For the text-containing cell, return its midpoint in (x, y) coordinate format. 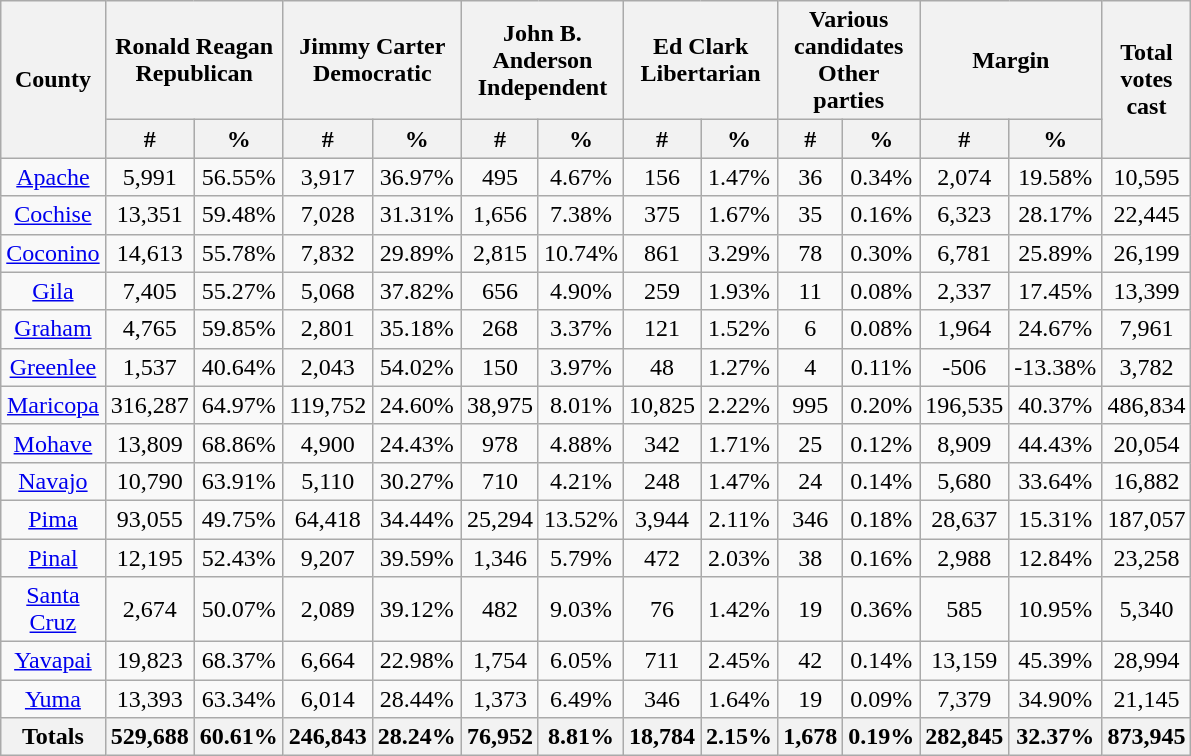
2,988 (964, 557)
40.64% (238, 367)
121 (662, 329)
156 (662, 177)
1.71% (740, 443)
64,418 (328, 519)
23,258 (1146, 557)
55.78% (238, 253)
2.22% (740, 405)
50.07% (238, 610)
248 (662, 481)
1,964 (964, 329)
24 (810, 481)
2.45% (740, 661)
Mohave (53, 443)
Graham (53, 329)
6 (810, 329)
1,678 (810, 737)
Gila (53, 291)
10,790 (150, 481)
31.31% (416, 215)
Margin (1011, 60)
1,346 (500, 557)
24.60% (416, 405)
119,752 (328, 405)
6,781 (964, 253)
42 (810, 661)
6,323 (964, 215)
40.37% (1056, 405)
54.02% (416, 367)
19,823 (150, 661)
49.75% (238, 519)
Pima (53, 519)
Apache (53, 177)
36 (810, 177)
5,340 (1146, 610)
7,832 (328, 253)
0.11% (882, 367)
529,688 (150, 737)
45.39% (1056, 661)
0.12% (882, 443)
7,405 (150, 291)
28.24% (416, 737)
-13.38% (1056, 367)
Ronald ReaganRepublican (194, 60)
259 (662, 291)
24.67% (1056, 329)
Total votes cast (1146, 80)
Yuma (53, 699)
63.91% (238, 481)
13,159 (964, 661)
John B. AndersonIndependent (542, 60)
656 (500, 291)
150 (500, 367)
5,068 (328, 291)
861 (662, 253)
Coconino (53, 253)
35.18% (416, 329)
4,900 (328, 443)
68.86% (238, 443)
1.52% (740, 329)
3.29% (740, 253)
2,043 (328, 367)
6,014 (328, 699)
28,994 (1146, 661)
Maricopa (53, 405)
8.81% (580, 737)
4.90% (580, 291)
38,975 (500, 405)
76,952 (500, 737)
44.43% (1056, 443)
21,145 (1146, 699)
482 (500, 610)
39.59% (416, 557)
Pinal (53, 557)
0.09% (882, 699)
5,991 (150, 177)
196,535 (964, 405)
64.97% (238, 405)
39.12% (416, 610)
0.30% (882, 253)
22,445 (1146, 215)
22.98% (416, 661)
28.44% (416, 699)
2,801 (328, 329)
2,815 (500, 253)
4 (810, 367)
56.55% (238, 177)
9.03% (580, 610)
1,373 (500, 699)
63.34% (238, 699)
38 (810, 557)
17.45% (1056, 291)
710 (500, 481)
32.37% (1056, 737)
18,784 (662, 737)
25.89% (1056, 253)
60.61% (238, 737)
Totals (53, 737)
68.37% (238, 661)
28,637 (964, 519)
4,765 (150, 329)
13,399 (1146, 291)
187,057 (1146, 519)
873,945 (1146, 737)
Jimmy CarterDemocratic (372, 60)
995 (810, 405)
59.85% (238, 329)
59.48% (238, 215)
7,379 (964, 699)
2.15% (740, 737)
20,054 (1146, 443)
24.43% (416, 443)
7,961 (1146, 329)
9,207 (328, 557)
4.21% (580, 481)
3.97% (580, 367)
5,680 (964, 481)
78 (810, 253)
Greenlee (53, 367)
Ed ClarkLibertarian (701, 60)
10,825 (662, 405)
10.74% (580, 253)
316,287 (150, 405)
13,809 (150, 443)
48 (662, 367)
13,351 (150, 215)
1,754 (500, 661)
6,664 (328, 661)
13.52% (580, 519)
55.27% (238, 291)
2,337 (964, 291)
978 (500, 443)
Cochise (53, 215)
2,089 (328, 610)
495 (500, 177)
0.36% (882, 610)
19.58% (1056, 177)
34.44% (416, 519)
246,843 (328, 737)
342 (662, 443)
3,917 (328, 177)
5,110 (328, 481)
Various candidatesOther parties (849, 60)
11 (810, 291)
282,845 (964, 737)
12,195 (150, 557)
Navajo (53, 481)
472 (662, 557)
25 (810, 443)
1.42% (740, 610)
26,199 (1146, 253)
2,674 (150, 610)
4.67% (580, 177)
3,782 (1146, 367)
1.64% (740, 699)
6.49% (580, 699)
25,294 (500, 519)
36.97% (416, 177)
Yavapai (53, 661)
29.89% (416, 253)
1.27% (740, 367)
Santa Cruz (53, 610)
28.17% (1056, 215)
13,393 (150, 699)
268 (500, 329)
2.03% (740, 557)
2,074 (964, 177)
1,537 (150, 367)
8,909 (964, 443)
-506 (964, 367)
3,944 (662, 519)
6.05% (580, 661)
5.79% (580, 557)
10,595 (1146, 177)
585 (964, 610)
7,028 (328, 215)
1.93% (740, 291)
0.34% (882, 177)
486,834 (1146, 405)
County (53, 80)
1,656 (500, 215)
2.11% (740, 519)
30.27% (416, 481)
76 (662, 610)
3.37% (580, 329)
0.18% (882, 519)
33.64% (1056, 481)
14,613 (150, 253)
8.01% (580, 405)
12.84% (1056, 557)
16,882 (1146, 481)
0.19% (882, 737)
375 (662, 215)
7.38% (580, 215)
1.67% (740, 215)
15.31% (1056, 519)
35 (810, 215)
10.95% (1056, 610)
0.20% (882, 405)
34.90% (1056, 699)
711 (662, 661)
93,055 (150, 519)
37.82% (416, 291)
4.88% (580, 443)
52.43% (238, 557)
